Identify which cell holds the provided text, then report its (X, Y) central coordinate. 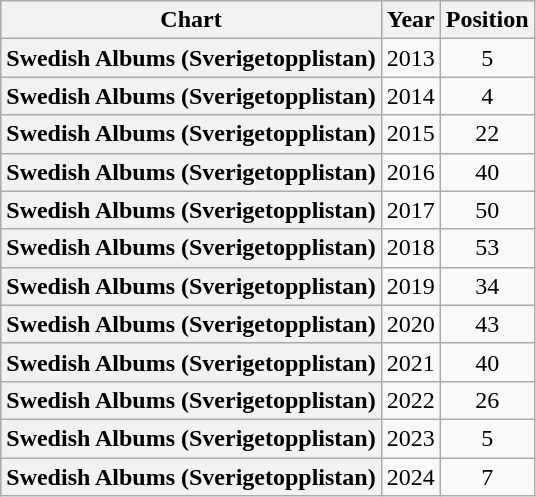
2015 (410, 134)
43 (487, 324)
2023 (410, 438)
2024 (410, 477)
26 (487, 400)
2013 (410, 58)
2020 (410, 324)
2019 (410, 286)
50 (487, 210)
2022 (410, 400)
53 (487, 248)
34 (487, 286)
Chart (191, 20)
2017 (410, 210)
Year (410, 20)
2018 (410, 248)
Position (487, 20)
2014 (410, 96)
7 (487, 477)
2021 (410, 362)
4 (487, 96)
2016 (410, 172)
22 (487, 134)
